Return (X, Y) of the center of cell containing provided text 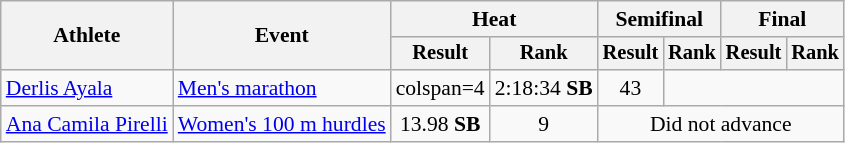
13.98 SB (440, 124)
9 (544, 124)
2:18:34 SB (544, 88)
Semifinal (660, 19)
Ana Camila Pirelli (87, 124)
43 (631, 88)
Heat (494, 19)
Women's 100 m hurdles (282, 124)
colspan=4 (440, 88)
Athlete (87, 36)
Did not advance (721, 124)
Derlis Ayala (87, 88)
Final (782, 19)
Event (282, 36)
Men's marathon (282, 88)
